Identify which cell holds the provided text, then report its (x, y) central coordinate. 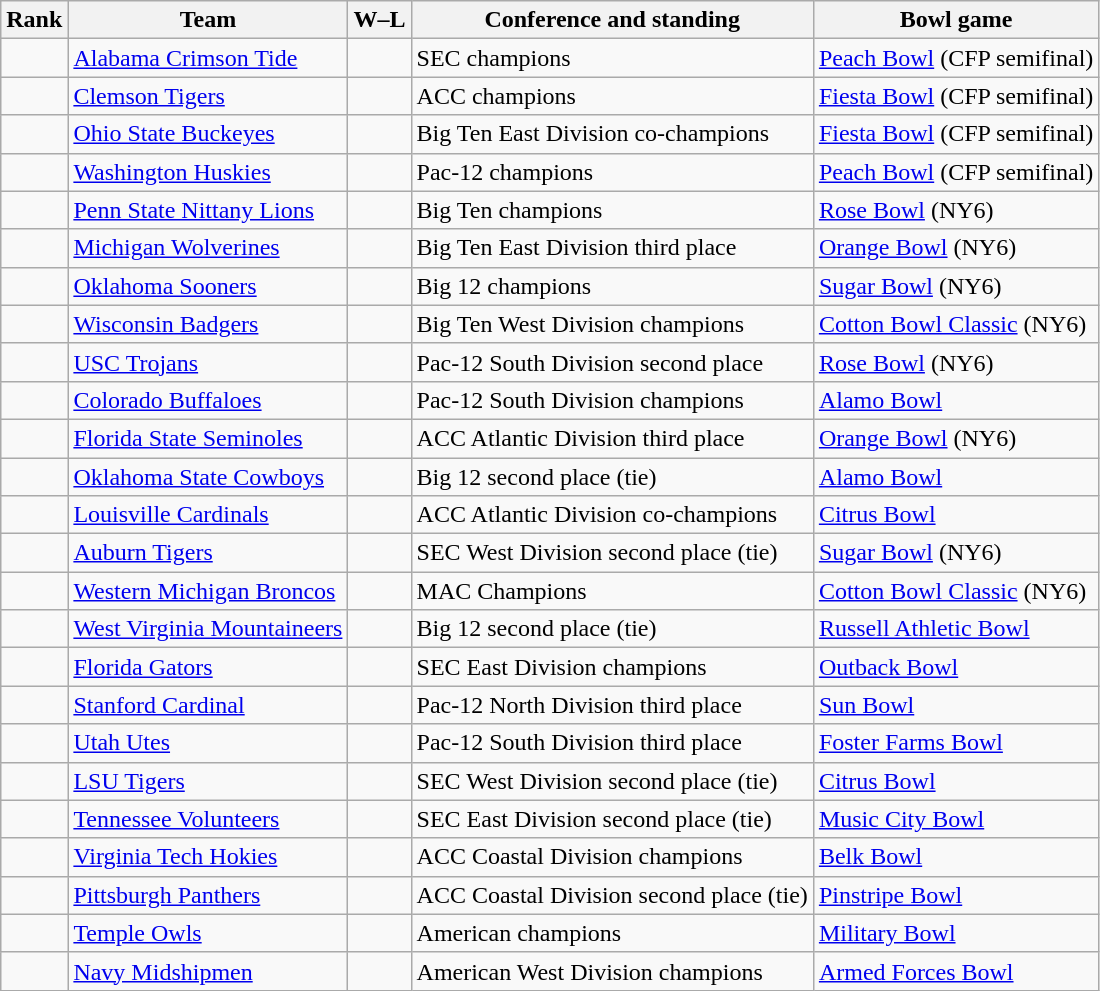
Florida Gators (208, 667)
Pittsburgh Panthers (208, 895)
Team (208, 20)
Wisconsin Badgers (208, 324)
Pac-12 North Division third place (612, 705)
Big Ten West Division champions (612, 324)
Conference and standing (612, 20)
SEC East Division champions (612, 667)
Stanford Cardinal (208, 705)
MAC Champions (612, 591)
Temple Owls (208, 933)
Pac-12 South Division second place (612, 362)
West Virginia Mountaineers (208, 629)
USC Trojans (208, 362)
Florida State Seminoles (208, 438)
Big Ten East Division co-champions (612, 134)
Utah Utes (208, 743)
Music City Bowl (956, 819)
Big 12 champions (612, 286)
SEC champions (612, 58)
Oklahoma State Cowboys (208, 477)
Western Michigan Broncos (208, 591)
Virginia Tech Hokies (208, 857)
ACC Atlantic Division third place (612, 438)
Big Ten champions (612, 210)
Pac-12 South Division champions (612, 400)
Penn State Nittany Lions (208, 210)
Navy Midshipmen (208, 971)
LSU Tigers (208, 781)
Pinstripe Bowl (956, 895)
Tennessee Volunteers (208, 819)
Outback Bowl (956, 667)
Michigan Wolverines (208, 248)
Ohio State Buckeyes (208, 134)
Oklahoma Sooners (208, 286)
Russell Athletic Bowl (956, 629)
Pac-12 champions (612, 172)
Colorado Buffaloes (208, 400)
Alabama Crimson Tide (208, 58)
W–L (380, 20)
Military Bowl (956, 933)
ACC Coastal Division second place (tie) (612, 895)
ACC Coastal Division champions (612, 857)
Rank (34, 20)
Big Ten East Division third place (612, 248)
ACC Atlantic Division co-champions (612, 515)
Foster Farms Bowl (956, 743)
American champions (612, 933)
American West Division champions (612, 971)
SEC East Division second place (tie) (612, 819)
Sun Bowl (956, 705)
Armed Forces Bowl (956, 971)
Auburn Tigers (208, 553)
Belk Bowl (956, 857)
Clemson Tigers (208, 96)
Washington Huskies (208, 172)
Bowl game (956, 20)
ACC champions (612, 96)
Pac-12 South Division third place (612, 743)
Louisville Cardinals (208, 515)
